Detect which cell encompasses the target text, then output its (X, Y) center coordinate. 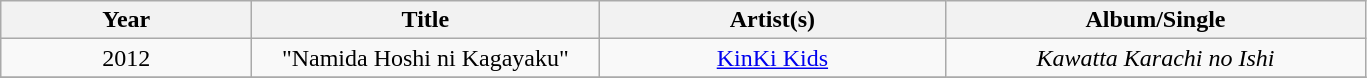
"Namida Hoshi ni Kagayaku" (426, 58)
Title (426, 20)
2012 (126, 58)
Album/Single (1156, 20)
Kawatta Karachi no Ishi (1156, 58)
KinKi Kids (772, 58)
Year (126, 20)
Artist(s) (772, 20)
